Locate the cell with the specified text and output its [x, y] center coordinate. 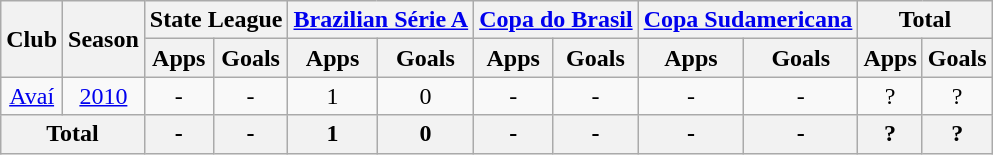
Brazilian Série A [381, 20]
Club [32, 39]
Copa Sudamericana [748, 20]
State League [216, 20]
2010 [104, 96]
Avaí [32, 96]
Copa do Brasil [556, 20]
Season [104, 39]
